Capture the cell that displays the provided text and extract its [x, y] central coordinate. 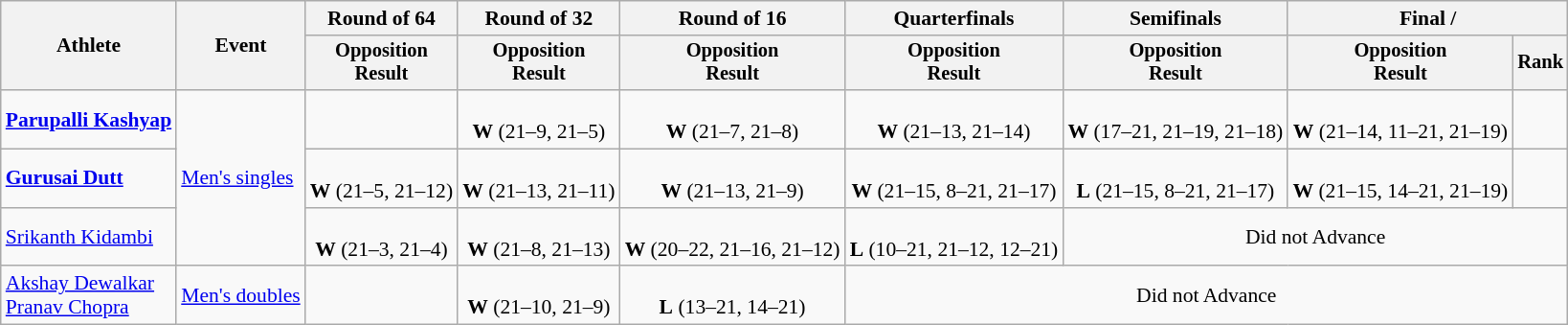
Rank [1540, 63]
Event [241, 46]
W (21–8, 21–13) [538, 238]
Round of 16 [733, 18]
L (21–15, 8–21, 21–17) [1176, 178]
W (21–13, 21–14) [954, 119]
Akshay DewalkarPranav Chopra [88, 295]
W (21–10, 21–9) [538, 295]
L (10–21, 21–12, 12–21) [954, 238]
Round of 64 [381, 18]
Men's doubles [241, 295]
W (21–15, 14–21, 21–19) [1400, 178]
Men's singles [241, 178]
W (21–13, 21–11) [538, 178]
W (21–15, 8–21, 21–17) [954, 178]
W (21–5, 21–12) [381, 178]
Semifinals [1176, 18]
W (21–9, 21–5) [538, 119]
Quarterfinals [954, 18]
W (21–14, 11–21, 21–19) [1400, 119]
W (21–3, 21–4) [381, 238]
Parupalli Kashyap [88, 119]
W (17–21, 21–19, 21–18) [1176, 119]
L (13–21, 14–21) [733, 295]
Final / [1428, 18]
W (21–7, 21–8) [733, 119]
Athlete [88, 46]
W (20–22, 21–16, 21–12) [733, 238]
Round of 32 [538, 18]
W (21–13, 21–9) [733, 178]
Gurusai Dutt [88, 178]
Srikanth Kidambi [88, 238]
